Detect which cell encompasses the target text, then output its (X, Y) center coordinate. 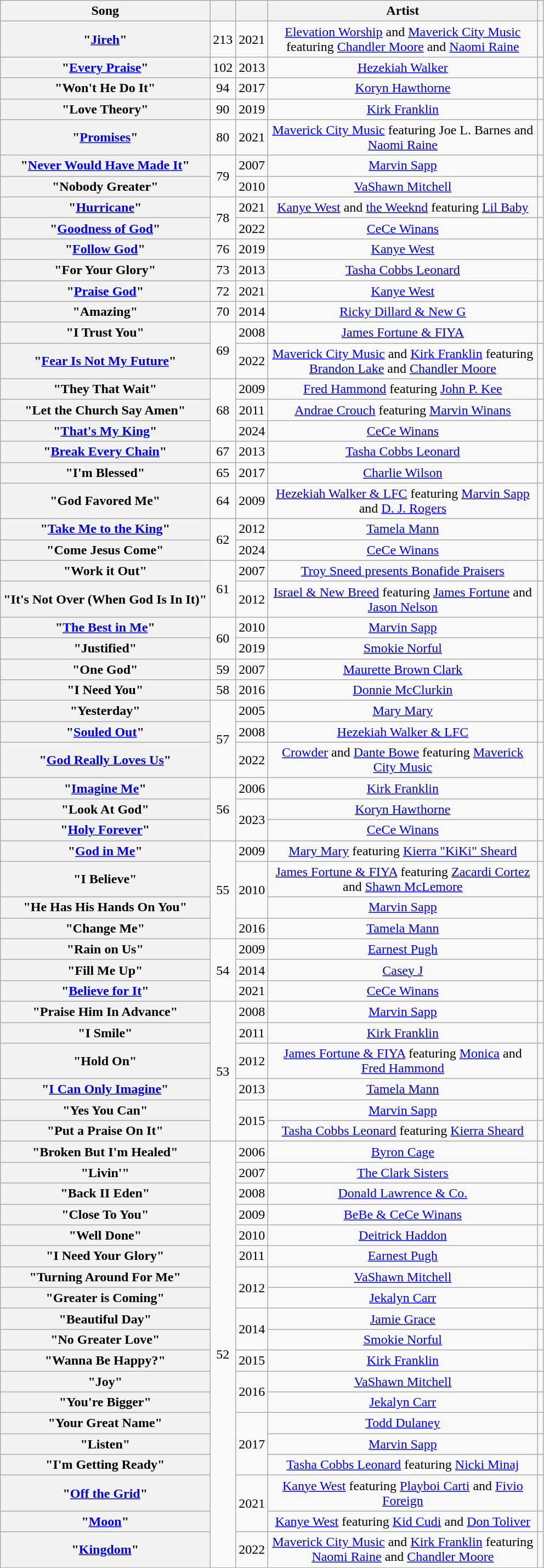
"I Need Your Glory" (105, 1256)
Kanye West and the Weeknd featuring Lil Baby (403, 207)
"Greater is Coming" (105, 1298)
"Jireh" (105, 39)
213 (223, 39)
"They That Wait" (105, 389)
58 (223, 690)
Hezekiah Walker & LFC featuring Marvin Sapp and D. J. Rogers (403, 501)
Casey J (403, 970)
102 (223, 67)
"Back II Eden" (105, 1194)
"Change Me" (105, 928)
65 (223, 473)
"Wanna Be Happy?" (105, 1360)
"God Really Loves Us" (105, 760)
54 (223, 970)
"Believe for It" (105, 991)
"Broken But I'm Healed" (105, 1152)
"Joy" (105, 1381)
Troy Sneed presents Bonafide Praisers (403, 571)
"Love Theory" (105, 109)
"Follow God" (105, 249)
Maurette Brown Clark (403, 669)
Song (105, 11)
"Rain on Us" (105, 949)
78 (223, 218)
"Promises" (105, 137)
"Listen" (105, 1444)
Maverick City Music and Kirk Franklin featuring Naomi Raine and Chandler Moore (403, 1549)
57 (223, 739)
BeBe & CeCe Winans (403, 1214)
"Moon" (105, 1521)
"I Smile" (105, 1032)
"Look At God" (105, 809)
Fred Hammond featuring John P. Kee (403, 389)
Donald Lawrence & Co. (403, 1194)
James Fortune & FIYA featuring Monica and Fred Hammond (403, 1061)
59 (223, 669)
68 (223, 410)
Israel & New Breed featuring James Fortune and Jason Nelson (403, 599)
Byron Cage (403, 1152)
"Turning Around For Me" (105, 1277)
Mary Mary (403, 711)
"Fear Is Not My Future" (105, 361)
Hezekiah Walker & LFC (403, 732)
60 (223, 638)
"Kingdom" (105, 1549)
"Work it Out" (105, 571)
"Justified" (105, 648)
Andrae Crouch featuring Marvin Winans (403, 410)
Tasha Cobbs Leonard featuring Nicki Minaj (403, 1465)
Todd Dulaney (403, 1423)
90 (223, 109)
"Praise Him In Advance" (105, 1012)
Tasha Cobbs Leonard featuring Kierra Sheard (403, 1131)
"Imagine Me" (105, 788)
69 (223, 351)
"God in Me" (105, 851)
Donnie McClurkin (403, 690)
"Every Praise" (105, 67)
"For Your Glory" (105, 270)
64 (223, 501)
56 (223, 809)
"Off the Grid" (105, 1493)
"Never Would Have Made It" (105, 166)
"He Has His Hands On You" (105, 907)
"God Favored Me" (105, 501)
Mary Mary featuring Kierra "KiKi" Sheard (403, 851)
Charlie Wilson (403, 473)
"Amazing" (105, 312)
Deitrick Haddon (403, 1235)
"Nobody Greater" (105, 186)
80 (223, 137)
"I'm Getting Ready" (105, 1465)
79 (223, 176)
Kanye West featuring Playboi Carti and Fivio Foreign (403, 1493)
73 (223, 270)
"Goodness of God" (105, 228)
"Hurricane" (105, 207)
"Well Done" (105, 1235)
"Hold On" (105, 1061)
Kanye West featuring Kid Cudi and Don Toliver (403, 1521)
James Fortune & FIYA featuring Zacardi Cortez and Shawn McLemore (403, 879)
"Put a Praise On It" (105, 1131)
55 (223, 889)
"No Greater Love" (105, 1339)
Crowder and Dante Bowe featuring Maverick City Music (403, 760)
94 (223, 88)
James Fortune & FIYA (403, 333)
Hezekiah Walker (403, 67)
67 (223, 452)
Maverick City Music and Kirk Franklin featuring Brandon Lake and Chandler Moore (403, 361)
Maverick City Music featuring Joe L. Barnes and Naomi Raine (403, 137)
"Livin'" (105, 1173)
"That's My King" (105, 431)
The Clark Sisters (403, 1173)
Artist (403, 11)
"Beautiful Day" (105, 1319)
"I'm Blessed" (105, 473)
"Holy Forever" (105, 830)
62 (223, 539)
"Yes You Can" (105, 1110)
2023 (252, 820)
"I Believe" (105, 879)
72 (223, 291)
"You're Bigger" (105, 1402)
52 (223, 1354)
"Your Great Name" (105, 1423)
"Take Me to the King" (105, 529)
"Yesterday" (105, 711)
"The Best in Me" (105, 627)
"Fill Me Up" (105, 970)
"Won't He Do It" (105, 88)
"Close To You" (105, 1214)
"It's Not Over (When God Is In It)" (105, 599)
"I Need You" (105, 690)
76 (223, 249)
"Let the Church Say Amen" (105, 410)
"Praise God" (105, 291)
"I Trust You" (105, 333)
"I Can Only Imagine" (105, 1089)
"Souled Out" (105, 732)
"Break Every Chain" (105, 452)
61 (223, 589)
"Come Jesus Come" (105, 550)
2005 (252, 711)
53 (223, 1071)
Ricky Dillard & New G (403, 312)
"One God" (105, 669)
70 (223, 312)
Elevation Worship and Maverick City Music featuring Chandler Moore and Naomi Raine (403, 39)
Jamie Grace (403, 1319)
